Search for the cell housing the specified text and yield its (X, Y) center coordinate. 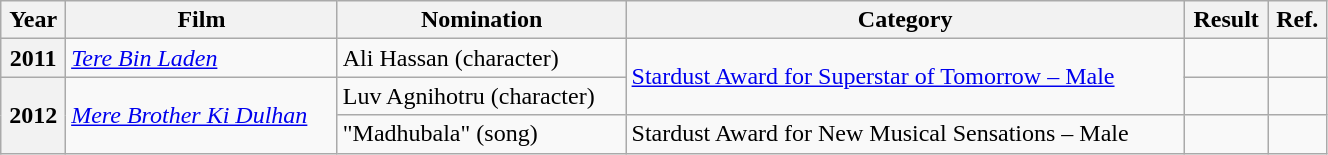
Nomination (482, 20)
Result (1226, 20)
Stardust Award for New Musical Sensations – Male (905, 134)
Stardust Award for Superstar of Tomorrow – Male (905, 77)
Film (202, 20)
2012 (34, 115)
Category (905, 20)
"Madhubala" (song) (482, 134)
Luv Agnihotru (character) (482, 96)
Tere Bin Laden (202, 58)
Ali Hassan (character) (482, 58)
Year (34, 20)
Ref. (1297, 20)
2011 (34, 58)
Mere Brother Ki Dulhan (202, 115)
